From the cell containing the given text, extract its center point as (x, y) coordinate. 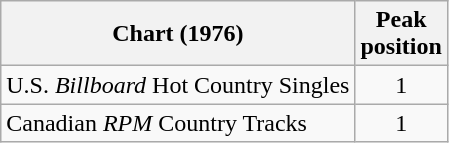
Chart (1976) (178, 34)
Canadian RPM Country Tracks (178, 123)
Peakposition (401, 34)
U.S. Billboard Hot Country Singles (178, 85)
